For the text-containing cell, return its midpoint in (X, Y) coordinate format. 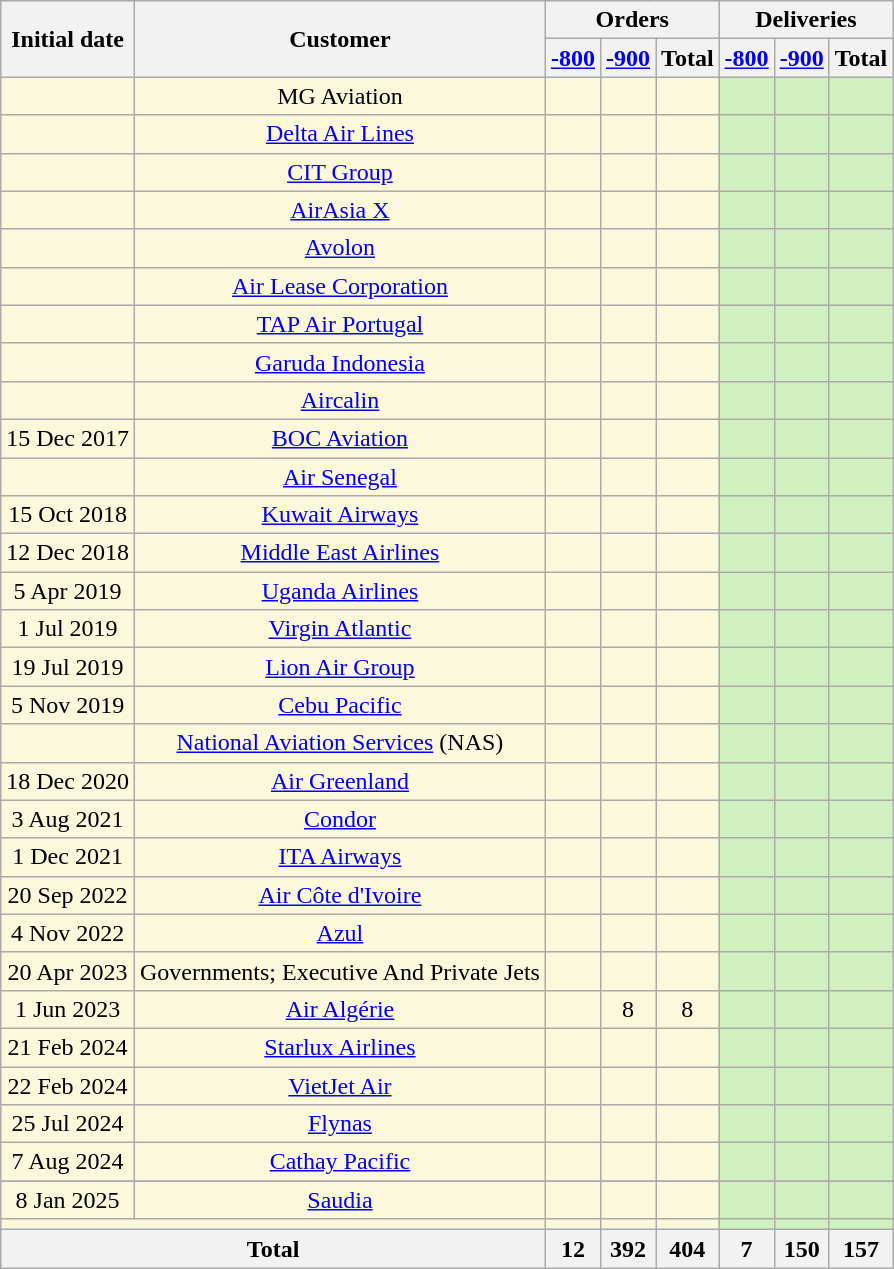
BOC Aviation (340, 438)
15 Dec 2017 (68, 438)
157 (861, 1249)
Air Lease Corporation (340, 286)
Uganda Airlines (340, 591)
12 (572, 1249)
7 (746, 1249)
Avolon (340, 248)
1 Dec 2021 (68, 857)
Air Senegal (340, 477)
Azul (340, 933)
18 Dec 2020 (68, 781)
Orders (632, 20)
25 Jul 2024 (68, 1124)
20 Apr 2023 (68, 971)
Initial date (68, 39)
7 Aug 2024 (68, 1162)
5 Nov 2019 (68, 705)
1 Jul 2019 (68, 629)
Condor (340, 819)
Delta Air Lines (340, 134)
Flynas (340, 1124)
Cebu Pacific (340, 705)
Middle East Airlines (340, 553)
19 Jul 2019 (68, 667)
VietJet Air (340, 1085)
TAP Air Portugal (340, 324)
Starlux Airlines (340, 1047)
National Aviation Services (NAS) (340, 743)
20 Sep 2022 (68, 895)
Governments; Executive And Private Jets (340, 971)
Air Algérie (340, 1009)
Cathay Pacific (340, 1162)
4 Nov 2022 (68, 933)
12 Dec 2018 (68, 553)
150 (802, 1249)
15 Oct 2018 (68, 515)
Deliveries (806, 20)
Virgin Atlantic (340, 629)
1 Jun 2023 (68, 1009)
404 (688, 1249)
3 Aug 2021 (68, 819)
AirAsia X (340, 210)
ITA Airways (340, 857)
MG Aviation (340, 96)
Aircalin (340, 400)
Air Greenland (340, 781)
22 Feb 2024 (68, 1085)
Lion Air Group (340, 667)
Garuda Indonesia (340, 362)
Air Côte d'Ivoire (340, 895)
392 (628, 1249)
21 Feb 2024 (68, 1047)
5 Apr 2019 (68, 591)
8 Jan 2025 (68, 1200)
Kuwait Airways (340, 515)
CIT Group (340, 172)
Saudia (340, 1200)
Customer (340, 39)
